Return (X, Y) of the center of cell containing provided text 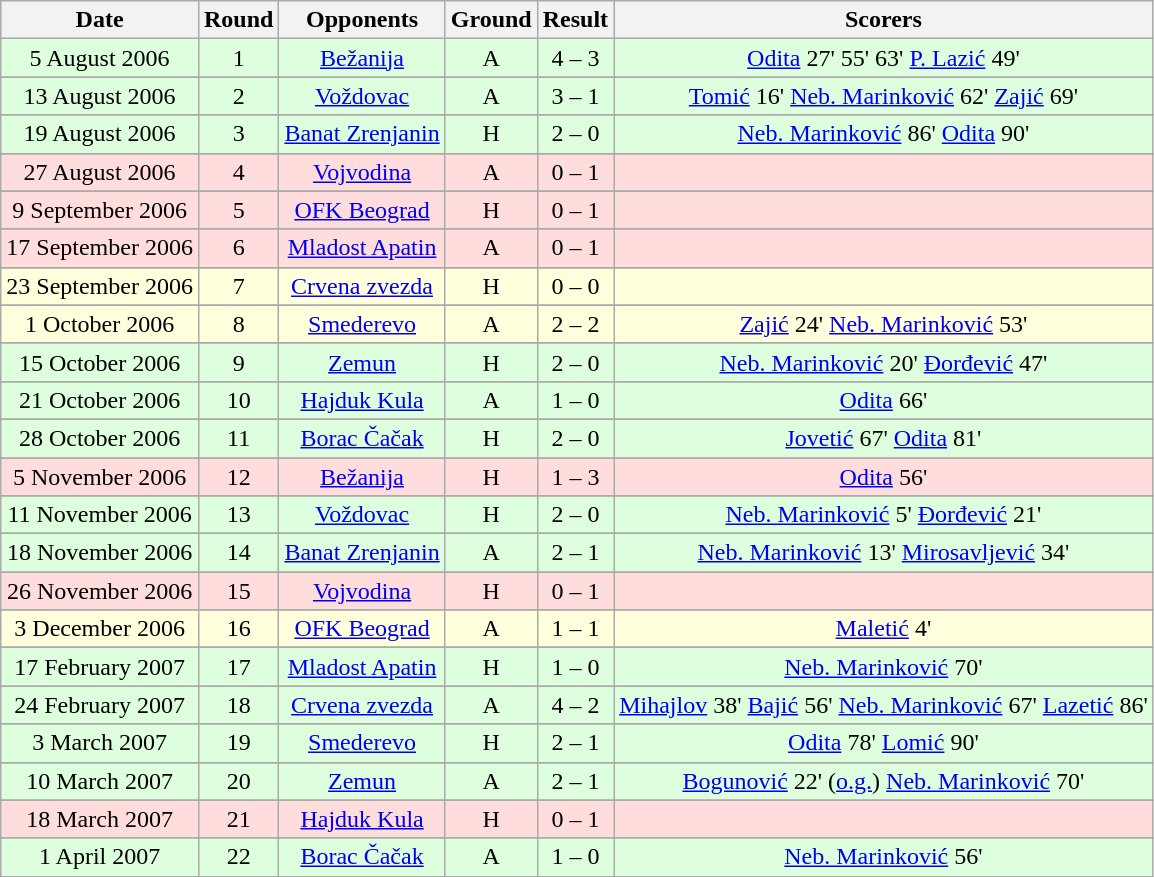
Opponents (362, 20)
10 March 2007 (100, 781)
Odita 27' 55' 63' P. Lazić 49' (884, 58)
18 March 2007 (100, 819)
Zajić 24' Neb. Marinković 53' (884, 324)
1 October 2006 (100, 324)
Scorers (884, 20)
2 (238, 96)
0 – 0 (575, 286)
26 November 2006 (100, 591)
1 – 3 (575, 477)
Mihajlov 38' Bajić 56' Neb. Marinković 67' Lazetić 86' (884, 705)
Neb. Marinković 86' Odita 90' (884, 134)
Jovetić 67' Odita 81' (884, 438)
3 (238, 134)
7 (238, 286)
14 (238, 553)
23 September 2006 (100, 286)
2 – 2 (575, 324)
18 November 2006 (100, 553)
15 (238, 591)
13 August 2006 (100, 96)
Neb. Marinković 20' Đorđević 47' (884, 362)
3 – 1 (575, 96)
24 February 2007 (100, 705)
9 September 2006 (100, 210)
17 (238, 667)
1 April 2007 (100, 857)
21 (238, 819)
Odita 78' Lomić 90' (884, 743)
20 (238, 781)
10 (238, 400)
Date (100, 20)
15 October 2006 (100, 362)
9 (238, 362)
5 (238, 210)
6 (238, 248)
3 March 2007 (100, 743)
5 August 2006 (100, 58)
17 February 2007 (100, 667)
1 – 1 (575, 629)
27 August 2006 (100, 172)
Neb. Marinković 56' (884, 857)
18 (238, 705)
Round (238, 20)
19 (238, 743)
4 – 3 (575, 58)
4 – 2 (575, 705)
4 (238, 172)
11 (238, 438)
13 (238, 515)
3 December 2006 (100, 629)
21 October 2006 (100, 400)
Result (575, 20)
Ground (491, 20)
Neb. Marinković 70' (884, 667)
22 (238, 857)
16 (238, 629)
Bogunović 22' (o.g.) Neb. Marinković 70' (884, 781)
17 September 2006 (100, 248)
Odita 66' (884, 400)
Neb. Marinković 13' Mirosavljević 34' (884, 553)
Maletić 4' (884, 629)
11 November 2006 (100, 515)
5 November 2006 (100, 477)
12 (238, 477)
Tomić 16' Neb. Marinković 62' Zajić 69' (884, 96)
Odita 56' (884, 477)
Neb. Marinković 5' Đorđević 21' (884, 515)
8 (238, 324)
1 (238, 58)
19 August 2006 (100, 134)
28 October 2006 (100, 438)
